Find where the given text appears and provide that cell's center as (X, Y) coordinate. 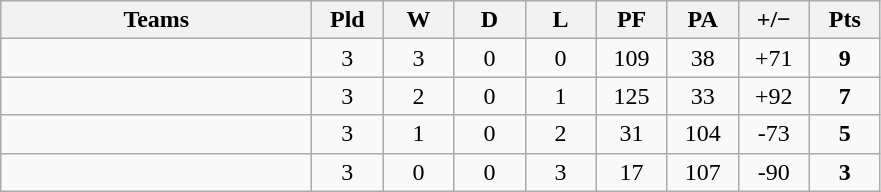
D (490, 20)
Teams (156, 20)
125 (632, 96)
109 (632, 58)
+71 (774, 58)
5 (844, 134)
7 (844, 96)
Pts (844, 20)
33 (702, 96)
Pld (348, 20)
-90 (774, 172)
+92 (774, 96)
-73 (774, 134)
PA (702, 20)
31 (632, 134)
9 (844, 58)
17 (632, 172)
107 (702, 172)
104 (702, 134)
+/− (774, 20)
W (418, 20)
L (560, 20)
PF (632, 20)
38 (702, 58)
